Extract the (X, Y) coordinate from the center of the cell holding the provided text.  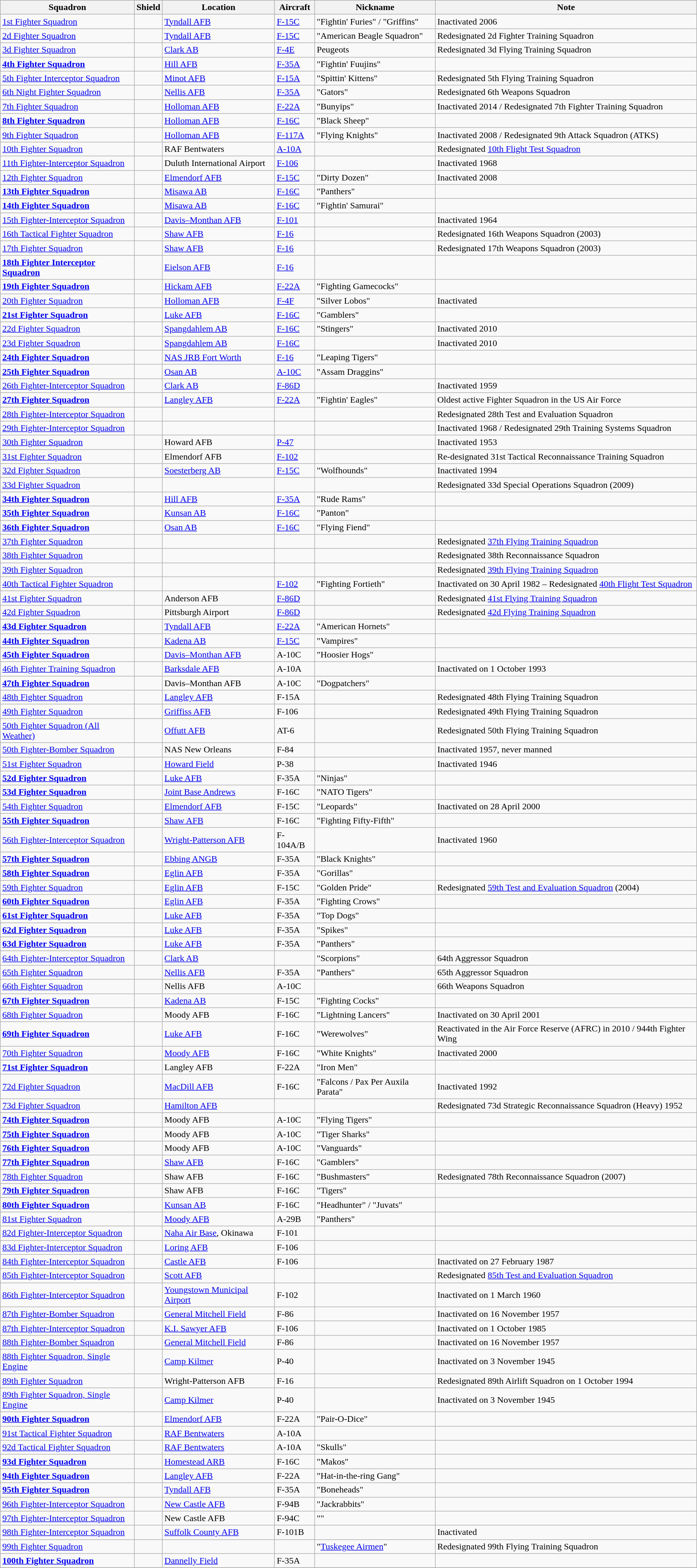
"Flying Knights" (375, 135)
F-4F (295, 301)
Minot AFB (219, 78)
A-29B (295, 1219)
Redesignated 33d Special Operations Squadron (2009) (566, 485)
60th Fighter Squadron (67, 902)
Redesignated 85th Test and Evaluation Squadron (566, 1276)
58th Fighter Squadron (67, 873)
11th Fighter-Interceptor Squadron (67, 163)
1st Fighter Squadron (67, 22)
36th Fighter Squadron (67, 527)
F-104A/B (295, 839)
82d Fighter-Interceptor Squadron (67, 1233)
Redesignated 99th Flying Training Squadron (566, 1546)
15th Fighter-Interceptor Squadron (67, 220)
Inactivated 2006 (566, 22)
13th Fighter Squadron (67, 192)
29th Fighter-Interceptor Squadron (67, 428)
Castle AFB (219, 1261)
"Vanguards" (375, 1148)
94th Fighter Squadron (67, 1476)
30th Fighter Squadron (67, 442)
Dannelly Field (219, 1561)
"Pair-O-Dice" (375, 1419)
Loring AFB (219, 1247)
93d Fighter Squadron (67, 1462)
95th Fighter Squadron (67, 1490)
Hamilton AFB (219, 1105)
72d Fighter Squadron (67, 1087)
Re-designated 31st Tactical Reconnaissance Training Squadron (566, 457)
7th Fighter Squadron (67, 106)
Barksdale AFB (219, 669)
68th Fighter Squadron (67, 1015)
Redesignated 2d Fighter Training Squadron (566, 36)
"Fighting Crows" (375, 902)
2d Fighter Squadron (67, 36)
66th Weapons Squadron (566, 986)
"NATO Tigers" (375, 792)
41st Fighter Squadron (67, 598)
Redesignated 59th Test and Evaluation Squadron (2004) (566, 887)
Howard AFB (219, 442)
"Spikes" (375, 930)
"Flying Tigers" (375, 1120)
96th Fighter-Interceptor Squadron (67, 1504)
Howard Field (219, 764)
"Spittin' Kittens" (375, 78)
"Tigers" (375, 1191)
Redesignated 5th Flying Training Squadron (566, 78)
Squadron (67, 7)
P-38 (295, 764)
Inactivated 1968 / Redesignated 29th Training Systems Squadron (566, 428)
MacDill AFB (219, 1087)
50th Fighter Squadron (All Weather) (67, 731)
Inactivated 1959 (566, 385)
Eielson AFB (219, 267)
"Leopards" (375, 806)
F-94B (295, 1504)
5th Fighter Interceptor Squadron (67, 78)
27th Fighter Squadron (67, 400)
88th Fighter-Bomber Squadron (67, 1342)
Inactivated 1953 (566, 442)
67th Fighter Squadron (67, 1001)
"Fightin' Fuujins" (375, 64)
78th Fighter Squadron (67, 1177)
"Iron Men" (375, 1067)
"Golden Pride" (375, 887)
Inactivated on 1 October 1993 (566, 669)
85th Fighter-Interceptor Squadron (67, 1276)
Youngstown Municipal Airport (219, 1295)
73d Fighter Squadron (67, 1105)
17th Fighter Squadron (67, 248)
AT-6 (295, 731)
70th Fighter Squadron (67, 1053)
Oldest active Fighter Squadron in the US Air Force (566, 400)
40th Tactical Fighter Squadron (67, 584)
37th Fighter Squadron (67, 541)
"Silver Lobos" (375, 301)
89th Fighter Squadron (67, 1381)
42d Fighter Squadron (67, 612)
"Fightin' Furies" / "Griffins" (375, 22)
99th Fighter Squadron (67, 1546)
"Fighting Fifty-Fifth" (375, 820)
F-117A (295, 135)
"Rude Rams" (375, 499)
"White Knights" (375, 1053)
65th Fighter Squadron (67, 972)
35th Fighter Squadron (67, 513)
33d Fighter Squadron (67, 485)
3d Fighter Squadron (67, 50)
26th Fighter-Interceptor Squadron (67, 385)
20th Fighter Squadron (67, 301)
Nickname (375, 7)
55th Fighter Squadron (67, 820)
"Wolfhounds" (375, 471)
"Tuskegee Airmen" (375, 1546)
F-4E (295, 50)
"Vampires" (375, 640)
"Fighting Gamecocks" (375, 287)
"Bunyips" (375, 106)
"Black Knights" (375, 859)
62d Fighter Squadron (67, 930)
Pittsburgh Airport (219, 612)
74th Fighter Squadron (67, 1120)
"" (375, 1518)
86th Fighter-Interceptor Squadron (67, 1295)
38th Fighter Squadron (67, 556)
77th Fighter Squadron (67, 1162)
14th Fighter Squadron (67, 206)
"Ninjas" (375, 778)
F-84 (295, 750)
28th Fighter-Interceptor Squadron (67, 414)
25th Fighter Squadron (67, 371)
19th Fighter Squadron (67, 287)
"Hoosier Hogs" (375, 655)
Inactivated on 28 April 2000 (566, 806)
Redesignated 48th Flying Training Squadron (566, 697)
"Headhunter" / "Juvats" (375, 1205)
83d Fighter-Interceptor Squadron (67, 1247)
22d Fighter Squadron (67, 329)
Redesignated 50th Flying Training Squadron (566, 731)
87th Fighter-Interceptor Squadron (67, 1328)
23d Fighter Squadron (67, 343)
Redesignated 73d Strategic Reconnaissance Squadron (Heavy) 1952 (566, 1105)
65th Aggressor Squadron (566, 972)
Duluth International Airport (219, 163)
F-94C (295, 1518)
NAS New Orleans (219, 750)
49th Fighter Squadron (67, 711)
61st Fighter Squadron (67, 916)
"Dogpatchers" (375, 683)
6th Night Fighter Squadron (67, 92)
"Fightin' Samurai" (375, 206)
"Makos" (375, 1462)
64th Aggressor Squadron (566, 958)
87th Fighter-Bomber Squadron (67, 1314)
100th Fighter Squadron (67, 1561)
9th Fighter Squadron (67, 135)
Offutt AFB (219, 731)
4th Fighter Squadron (67, 64)
57th Fighter Squadron (67, 859)
"Gators" (375, 92)
80th Fighter Squadron (67, 1205)
Inactivated 1994 (566, 471)
F-16С (295, 121)
Redesignated 3d Flying Training Squadron (566, 50)
90th Fighter Squadron (67, 1419)
Griffiss AFB (219, 711)
NAS JRB Fort Worth (219, 357)
Naha Air Base, Okinawa (219, 1233)
Redesignated 42d Flying Training Squadron (566, 612)
"Skulls" (375, 1447)
"Fightin' Eagles" (375, 400)
"Dirty Dozen" (375, 177)
Redesignated 16th Weapons Squadron (2003) (566, 234)
Reactivated in the Air Force Reserve (AFRC) in 2010 / 944th Fighter Wing (566, 1034)
56th Fighter-Interceptor Squadron (67, 839)
76th Fighter Squadron (67, 1148)
"Stingers" (375, 329)
Inactivated 1964 (566, 220)
Redesignated 41st Flying Training Squadron (566, 598)
"Fighting Cocks" (375, 1001)
50th Fighter-Bomber Squadron (67, 750)
"Fighting Fortieth" (375, 584)
12th Fighter Squadron (67, 177)
Redesignated 10th Flight Test Squadron (566, 149)
Redesignated 39th Flying Training Squadron (566, 570)
Inactivated 1946 (566, 764)
"Flying Fiend" (375, 527)
43d Fighter Squadron (67, 626)
39th Fighter Squadron (67, 570)
Redesignated 17th Weapons Squadron (2003) (566, 248)
69th Fighter Squadron (67, 1034)
Inactivated on 1 March 1960 (566, 1295)
Inactivated 2014 / Redesignated 7th Fighter Training Squadron (566, 106)
"Boneheads" (375, 1490)
Aircraft (295, 7)
Inactivated 2008 (566, 177)
34th Fighter Squadron (67, 499)
10th Fighter Squadron (67, 149)
16th Tactical Fighter Squadron (67, 234)
Suffolk County AFB (219, 1532)
84th Fighter-Interceptor Squadron (67, 1261)
"Jackrabbits" (375, 1504)
47th Fighter Squadron (67, 683)
Inactivated 2008 / Redesignated 9th Attack Squadron (ATKS) (566, 135)
64th Fighter-Interceptor Squadron (67, 958)
"Black Sheep" (375, 121)
88th Fighter Squadron, Single Engine (67, 1361)
Redesignated 37th Flying Training Squadron (566, 541)
Scott AFB (219, 1276)
31st Fighter Squadron (67, 457)
44th Fighter Squadron (67, 640)
Inactivated on 30 April 2001 (566, 1015)
"Panton" (375, 513)
Redesignated 28th Test and Evaluation Squadron (566, 414)
Inactivated 2000 (566, 1053)
66th Fighter Squadron (67, 986)
18th Fighter Interceptor Squadron (67, 267)
Soesterberg AB (219, 471)
"American Beagle Squadron" (375, 36)
45th Fighter Squadron (67, 655)
75th Fighter Squadron (67, 1134)
59th Fighter Squadron (67, 887)
"Falcons / Pax Per Auxila Parata" (375, 1087)
Inactivated 1957, never manned (566, 750)
"Scorpions" (375, 958)
Note (566, 7)
63d Fighter Squadron (67, 944)
"Tiger Sharks" (375, 1134)
79th Fighter Squadron (67, 1191)
"Gorillas" (375, 873)
Redesignated 6th Weapons Squadron (566, 92)
Homestead ARB (219, 1462)
48th Fighter Squadron (67, 697)
"Leaping Tigers" (375, 357)
46th Fighter Training Squadron (67, 669)
21st Fighter Squadron (67, 315)
Inactivated 1968 (566, 163)
Inactivated on 27 February 1987 (566, 1261)
92d Tactical Fighter Squadron (67, 1447)
Inactivated 1992 (566, 1087)
P-47 (295, 442)
81st Fighter Squadron (67, 1219)
Shield (148, 7)
54th Fighter Squadron (67, 806)
Inactivated on 1 October 1985 (566, 1328)
Ebbing ANGB (219, 859)
F-101B (295, 1532)
Location (219, 7)
Inactivated on 30 April 1982 – Redesignated 40th Flight Test Squadron (566, 584)
"Lightning Lancers" (375, 1015)
89th Fighter Squadron, Single Engine (67, 1400)
"Assam Draggins" (375, 371)
Joint Base Andrews (219, 792)
8th Fighter Squadron (67, 121)
Redesignated 78th Reconnaissance Squadron (2007) (566, 1177)
Inactivated 1960 (566, 839)
"American Hornets" (375, 626)
Redesignated 89th Airlift Squadron on 1 October 1994 (566, 1381)
51st Fighter Squadron (67, 764)
"Werewolves" (375, 1034)
91st Tactical Fighter Squadron (67, 1433)
"Hat-in-the-ring Gang" (375, 1476)
71st Fighter Squadron (67, 1067)
"Bushmasters" (375, 1177)
Redesignated 38th Reconnaissance Squadron (566, 556)
Redesignated 49th Flying Training Squadron (566, 711)
Peugeots (375, 50)
98th Fighter-Interceptor Squadron (67, 1532)
Hickam AFB (219, 287)
32d Fighter Squadron (67, 471)
24th Fighter Squadron (67, 357)
52d Fighter Squadron (67, 778)
K.I. Sawyer AFB (219, 1328)
Anderson AFB (219, 598)
"Top Dogs" (375, 916)
53d Fighter Squadron (67, 792)
97th Fighter-Interceptor Squadron (67, 1518)
